Return the (x, y) coordinate for the center point of the cell that contains the specified text.  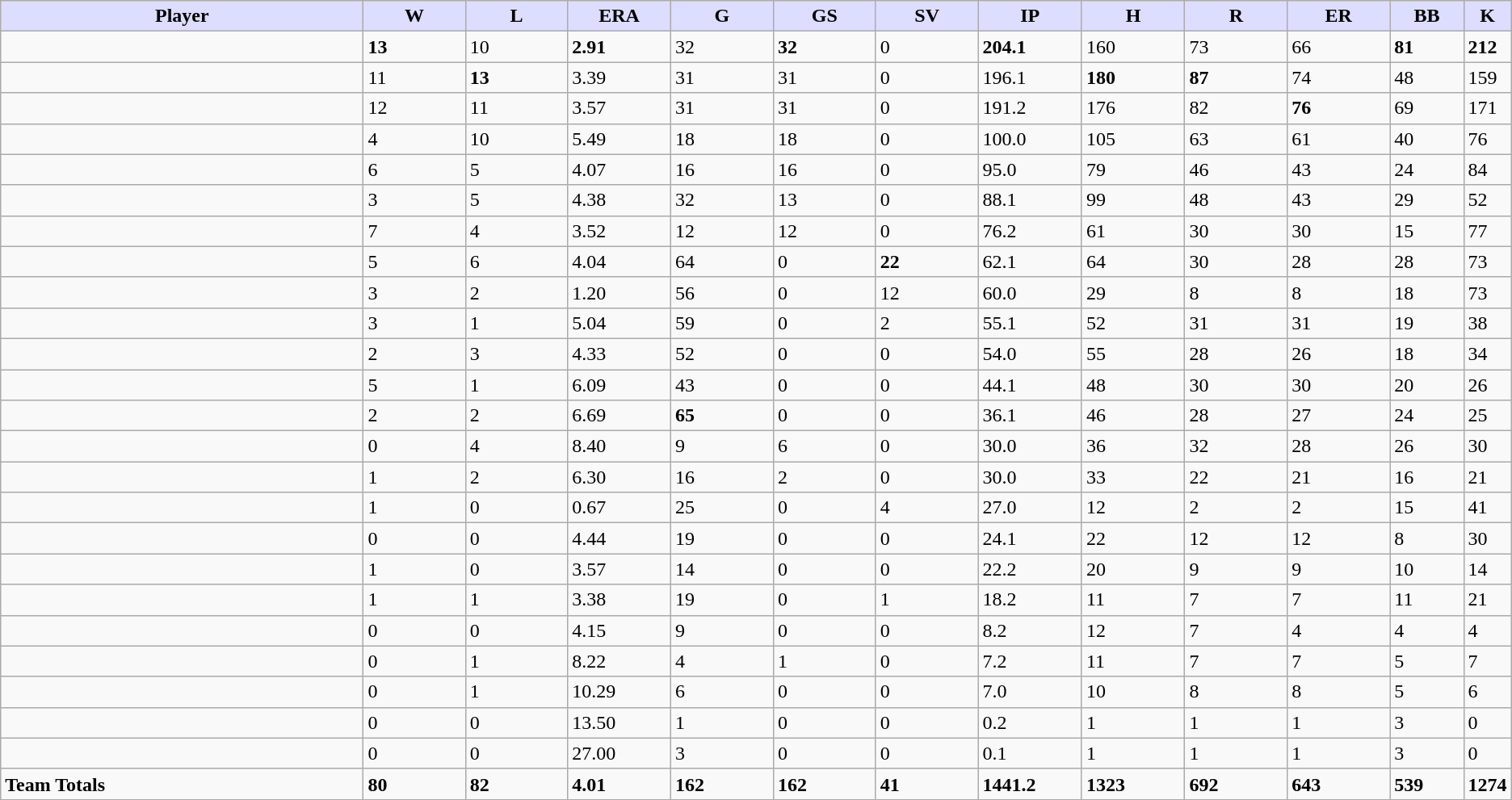
W (414, 16)
159 (1488, 77)
H (1133, 16)
4.07 (619, 170)
8.22 (619, 661)
8.2 (1030, 630)
22.2 (1030, 569)
38 (1488, 323)
6.09 (619, 385)
13.50 (619, 723)
1441.2 (1030, 784)
171 (1488, 108)
180 (1133, 77)
204.1 (1030, 47)
87 (1236, 77)
GS (824, 16)
5.49 (619, 139)
692 (1236, 784)
196.1 (1030, 77)
6.69 (619, 416)
ER (1339, 16)
0.1 (1030, 753)
76.2 (1030, 231)
IP (1030, 16)
59 (722, 323)
77 (1488, 231)
80 (414, 784)
60.0 (1030, 292)
99 (1133, 200)
0.67 (619, 508)
8.40 (619, 446)
100.0 (1030, 139)
0.2 (1030, 723)
10.29 (619, 692)
1323 (1133, 784)
105 (1133, 139)
K (1488, 16)
3.52 (619, 231)
7.2 (1030, 661)
40 (1426, 139)
36 (1133, 446)
4.01 (619, 784)
4.38 (619, 200)
74 (1339, 77)
34 (1488, 354)
1.20 (619, 292)
4.15 (619, 630)
3.39 (619, 77)
65 (722, 416)
84 (1488, 170)
191.2 (1030, 108)
R (1236, 16)
63 (1236, 139)
1274 (1488, 784)
2.91 (619, 47)
L (516, 16)
95.0 (1030, 170)
539 (1426, 784)
36.1 (1030, 416)
33 (1133, 477)
BB (1426, 16)
Team Totals (183, 784)
4.33 (619, 354)
SV (927, 16)
54.0 (1030, 354)
44.1 (1030, 385)
643 (1339, 784)
69 (1426, 108)
3.38 (619, 600)
88.1 (1030, 200)
56 (722, 292)
160 (1133, 47)
4.44 (619, 538)
ERA (619, 16)
62.1 (1030, 262)
55.1 (1030, 323)
81 (1426, 47)
55 (1133, 354)
24.1 (1030, 538)
212 (1488, 47)
18.2 (1030, 600)
7.0 (1030, 692)
27 (1339, 416)
6.30 (619, 477)
27.0 (1030, 508)
66 (1339, 47)
176 (1133, 108)
27.00 (619, 753)
G (722, 16)
Player (183, 16)
79 (1133, 170)
4.04 (619, 262)
5.04 (619, 323)
